Scan for the cell matching the given text and deliver its [X, Y] coordinate at center. 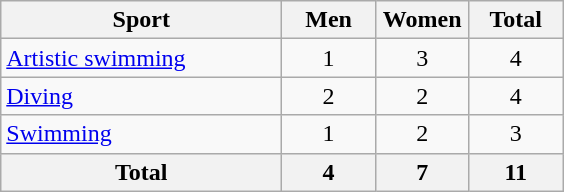
Sport [142, 20]
Artistic swimming [142, 58]
7 [422, 172]
Women [422, 20]
Men [329, 20]
11 [516, 172]
Diving [142, 96]
Swimming [142, 134]
